Scan for the cell matching the given text and deliver its [x, y] coordinate at center. 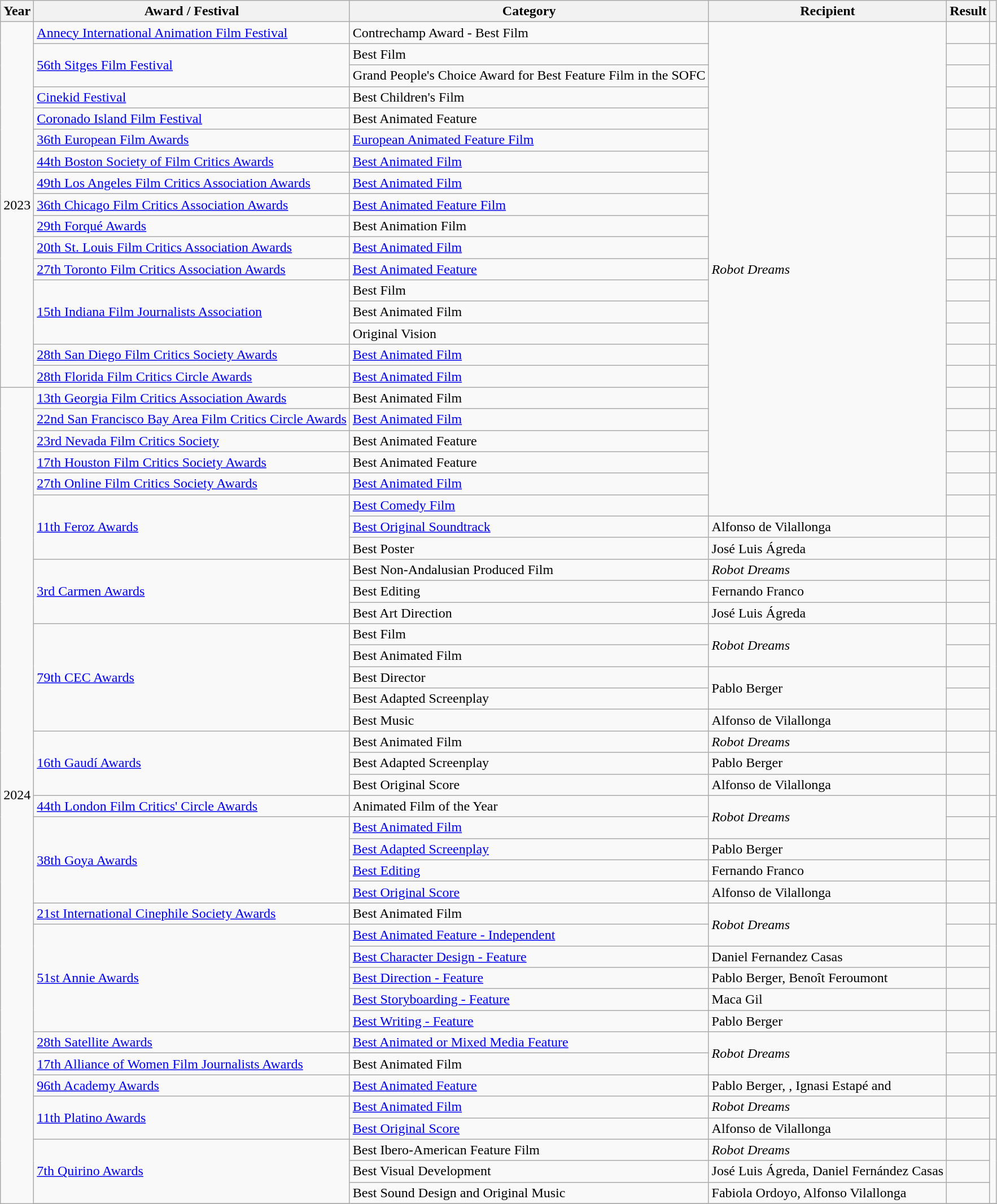
36th European Film Awards [192, 140]
20th St. Louis Film Critics Association Awards [192, 247]
28th San Diego Film Critics Society Awards [192, 355]
16th Gaudí Awards [192, 763]
7th Quirino Awards [192, 1171]
Best Visual Development [529, 1171]
Grand People's Choice Award for Best Feature Film in the SOFC [529, 76]
Result [968, 11]
Category [529, 11]
27th Toronto Film Critics Association Awards [192, 269]
96th Academy Awards [192, 1085]
38th Goya Awards [192, 860]
Pablo Berger, Benoît Feroumont [828, 978]
Animated Film of the Year [529, 806]
Daniel Fernandez Casas [828, 957]
Best Storyboarding - Feature [529, 1000]
Best Comedy Film [529, 505]
Recipient [828, 11]
28th Florida Film Critics Circle Awards [192, 376]
Best Director [529, 677]
Pablo Berger, , Ignasi Estapé and [828, 1085]
Best Animated Feature - Independent [529, 935]
56th Sitges Film Festival [192, 65]
Maca Gil [828, 1000]
Best Writing - Feature [529, 1021]
21st International Cinephile Society Awards [192, 913]
Award / Festival [192, 11]
Best Ibero-American Feature Film [529, 1150]
79th CEC Awards [192, 677]
17th Alliance of Women Film Journalists Awards [192, 1064]
44th Boston Society of Film Critics Awards [192, 161]
Contrechamp Award - Best Film [529, 33]
27th Online Film Critics Society Awards [192, 484]
2023 [17, 204]
11th Platino Awards [192, 1118]
Coronado Island Film Festival [192, 119]
29th Forqué Awards [192, 226]
Best Poster [529, 548]
36th Chicago Film Critics Association Awards [192, 204]
Best Direction - Feature [529, 978]
Annecy International Animation Film Festival [192, 33]
Best Sound Design and Original Music [529, 1193]
17th Houston Film Critics Society Awards [192, 462]
15th Indiana Film Journalists Association [192, 312]
Cinekid Festival [192, 97]
28th Satellite Awards [192, 1043]
23rd Nevada Film Critics Society [192, 441]
Year [17, 11]
Fabiola Ordoyo, Alfonso Vilallonga [828, 1193]
Best Character Design - Feature [529, 957]
Best Music [529, 720]
Best Children's Film [529, 97]
Best Original Soundtrack [529, 527]
49th Los Angeles Film Critics Association Awards [192, 183]
Best Animated Feature Film [529, 204]
44th London Film Critics' Circle Awards [192, 806]
Best Art Direction [529, 612]
3rd Carmen Awards [192, 591]
Original Vision [529, 334]
22nd San Francisco Bay Area Film Critics Circle Awards [192, 419]
51st Annie Awards [192, 978]
European Animated Feature Film [529, 140]
José Luis Ágreda, Daniel Fernández Casas [828, 1171]
Best Non-Andalusian Produced Film [529, 570]
13th Georgia Film Critics Association Awards [192, 398]
Best Animated or Mixed Media Feature [529, 1043]
2024 [17, 795]
Best Animation Film [529, 226]
11th Feroz Awards [192, 527]
